Search for the cell housing the specified text and yield its [X, Y] center coordinate. 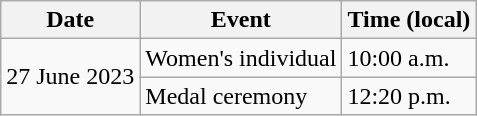
27 June 2023 [70, 77]
12:20 p.m. [409, 96]
10:00 a.m. [409, 58]
Event [241, 20]
Time (local) [409, 20]
Date [70, 20]
Medal ceremony [241, 96]
Women's individual [241, 58]
